Find where the given text appears and provide that cell's center as [X, Y] coordinate. 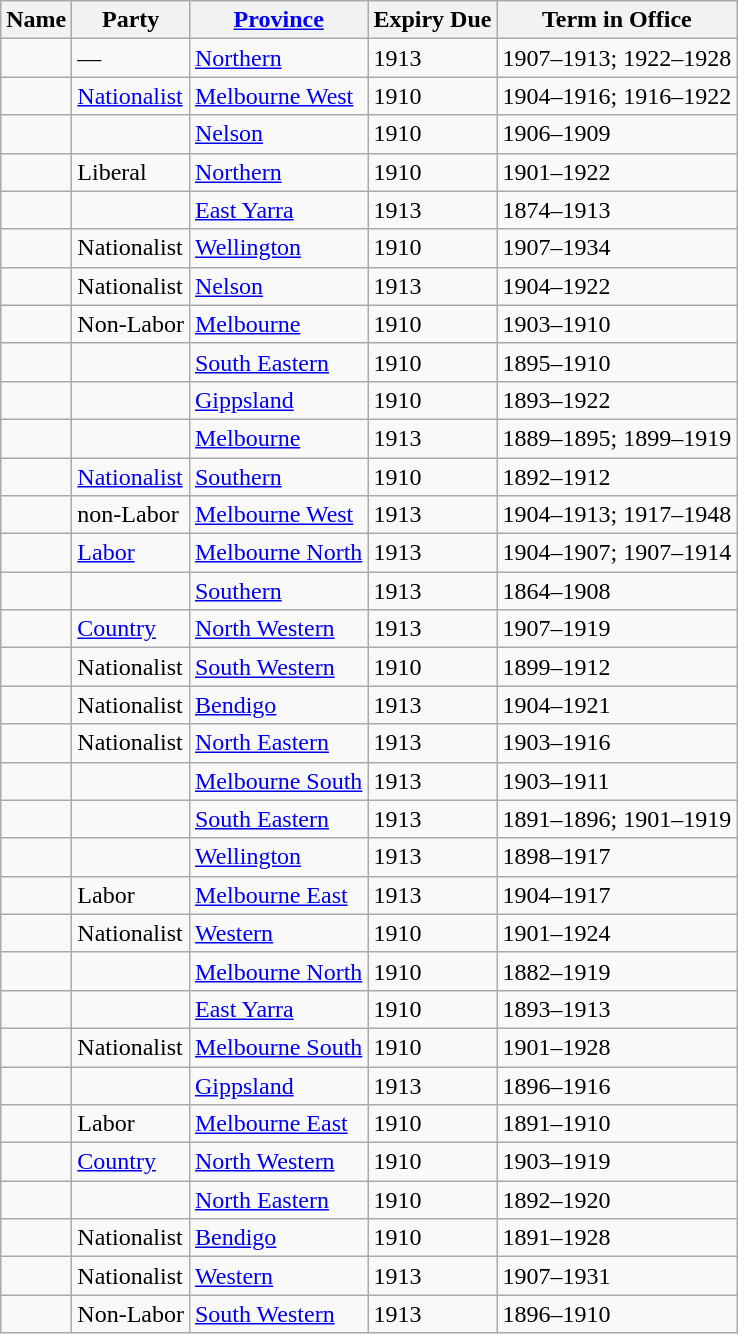
1907–1919 [617, 629]
1906–1909 [617, 134]
1903–1911 [617, 781]
non-Labor [131, 515]
1903–1919 [617, 1162]
1903–1916 [617, 743]
1903–1910 [617, 324]
1864–1908 [617, 591]
1891–1928 [617, 1238]
Liberal [131, 172]
Expiry Due [432, 20]
1895–1910 [617, 362]
1907–1913; 1922–1928 [617, 58]
1901–1928 [617, 1047]
Name [36, 20]
1898–1917 [617, 857]
1901–1922 [617, 172]
1893–1913 [617, 1009]
1896–1910 [617, 1314]
1904–1917 [617, 895]
1882–1919 [617, 971]
Province [278, 20]
1891–1896; 1901–1919 [617, 819]
1904–1913; 1917–1948 [617, 515]
1889–1895; 1899–1919 [617, 438]
Party [131, 20]
1874–1913 [617, 210]
1896–1916 [617, 1085]
1904–1907; 1907–1914 [617, 553]
1899–1912 [617, 667]
1907–1934 [617, 248]
1893–1922 [617, 400]
1892–1920 [617, 1200]
Term in Office [617, 20]
1904–1916; 1916–1922 [617, 96]
1901–1924 [617, 933]
1891–1910 [617, 1124]
— [131, 58]
1904–1921 [617, 705]
1907–1931 [617, 1276]
1892–1912 [617, 477]
1904–1922 [617, 286]
